Search for the cell housing the specified text and yield its [x, y] center coordinate. 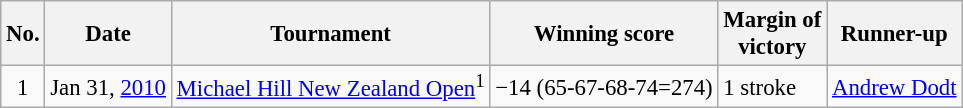
Winning score [604, 34]
Tournament [330, 34]
1 [23, 87]
Michael Hill New Zealand Open1 [330, 87]
No. [23, 34]
Margin ofvictory [772, 34]
−14 (65-67-68-74=274) [604, 87]
Jan 31, 2010 [108, 87]
Runner-up [894, 34]
1 stroke [772, 87]
Date [108, 34]
Andrew Dodt [894, 87]
